Extract the [X, Y] coordinate from the center of the cell holding the provided text.  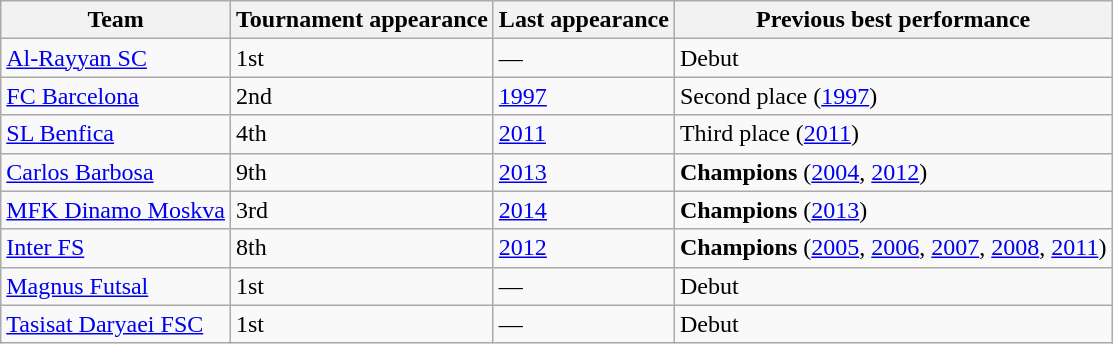
8th [362, 248]
2nd [362, 96]
2011 [584, 134]
Previous best performance [893, 20]
2013 [584, 172]
SL Benfica [116, 134]
Tournament appearance [362, 20]
Inter FS [116, 248]
9th [362, 172]
Al-Rayyan SC [116, 58]
FC Barcelona [116, 96]
Champions (2013) [893, 210]
2014 [584, 210]
Tasisat Daryaei FSC [116, 324]
Champions (2005, 2006, 2007, 2008, 2011) [893, 248]
MFK Dinamo Moskva [116, 210]
Third place (2011) [893, 134]
Carlos Barbosa [116, 172]
2012 [584, 248]
Magnus Futsal [116, 286]
3rd [362, 210]
1997 [584, 96]
Last appearance [584, 20]
4th [362, 134]
Team [116, 20]
Champions (2004, 2012) [893, 172]
Second place (1997) [893, 96]
